Search for the cell housing the specified text and yield its [X, Y] center coordinate. 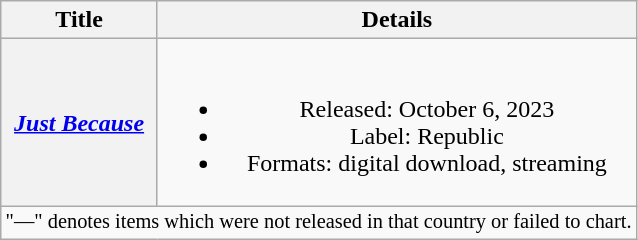
Title [80, 20]
Details [396, 20]
Released: October 6, 2023Label: RepublicFormats: digital download, streaming [396, 122]
Just Because [80, 122]
"—" denotes items which were not released in that country or failed to chart. [319, 223]
